Search for the cell housing the specified text and yield its [x, y] center coordinate. 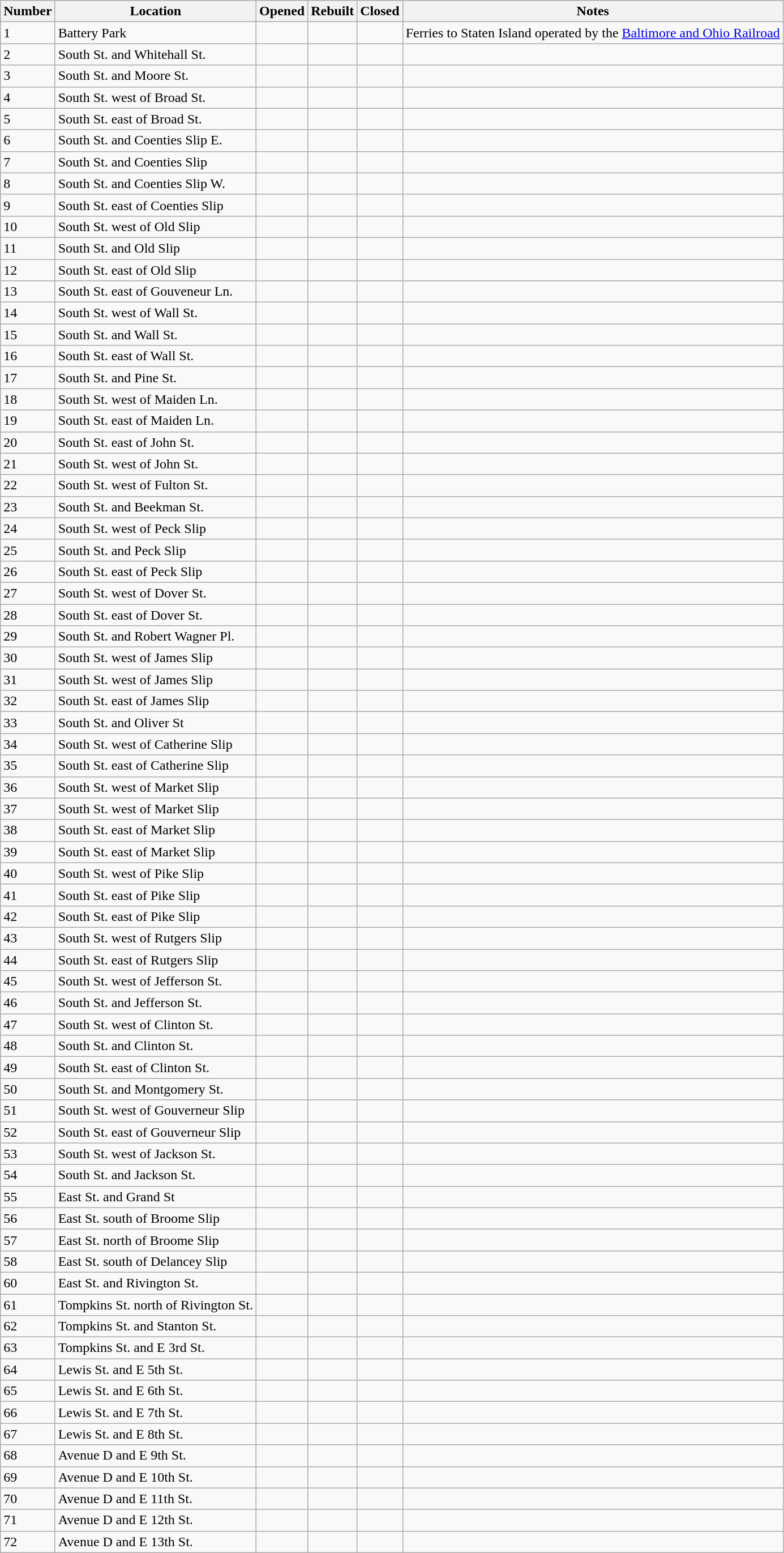
Avenue D and E 13th St. [155, 1542]
31 [28, 680]
South St. east of Gouveneur Ln. [155, 292]
South St. east of Clinton St. [155, 1068]
South St. east of Old Slip [155, 270]
Tompkins St. and Stanton St. [155, 1326]
29 [28, 637]
South St. west of Pike Slip [155, 873]
South St. west of Gouverneur Slip [155, 1111]
3 [28, 76]
26 [28, 571]
24 [28, 528]
South St. west of John St. [155, 464]
East St. and Grand St [155, 1197]
21 [28, 464]
South St. east of James Slip [155, 701]
South St. east of John St. [155, 442]
48 [28, 1046]
44 [28, 960]
49 [28, 1068]
South St. and Beekman St. [155, 507]
51 [28, 1111]
43 [28, 938]
South St. and Jefferson St. [155, 1003]
17 [28, 378]
40 [28, 873]
South St. east of Broad St. [155, 119]
36 [28, 787]
14 [28, 313]
South St. east of Catherine Slip [155, 766]
4 [28, 97]
South St. and Wall St. [155, 335]
South St. west of Jackson St. [155, 1154]
South St. west of Clinton St. [155, 1025]
South St. west of Catherine Slip [155, 744]
72 [28, 1542]
South St. east of Peck Slip [155, 571]
62 [28, 1326]
53 [28, 1154]
South St. and Oliver St [155, 723]
37 [28, 809]
7 [28, 162]
South St. and Old Slip [155, 248]
Lewis St. and E 6th St. [155, 1391]
Notes [593, 11]
19 [28, 421]
East St. south of Broome Slip [155, 1218]
Rebuilt [333, 11]
65 [28, 1391]
34 [28, 744]
South St. west of Broad St. [155, 97]
South St. east of Dover St. [155, 615]
East St. north of Broome Slip [155, 1240]
58 [28, 1261]
9 [28, 205]
18 [28, 399]
20 [28, 442]
16 [28, 356]
East St. and Rivington St. [155, 1283]
46 [28, 1003]
South St. west of Old Slip [155, 227]
39 [28, 852]
South St. and Coenties Slip W. [155, 184]
69 [28, 1477]
South St. west of Jefferson St. [155, 982]
56 [28, 1218]
Battery Park [155, 33]
South St. east of Gouverneur Slip [155, 1132]
1 [28, 33]
South St. west of Peck Slip [155, 528]
South St. and Robert Wagner Pl. [155, 637]
South St. and Whitehall St. [155, 54]
52 [28, 1132]
Tompkins St. north of Rivington St. [155, 1304]
35 [28, 766]
Avenue D and E 12th St. [155, 1520]
27 [28, 593]
32 [28, 701]
Avenue D and E 10th St. [155, 1477]
South St. and Montgomery St. [155, 1089]
50 [28, 1089]
South St. west of Fulton St. [155, 485]
71 [28, 1520]
South St. and Jackson St. [155, 1175]
South St. west of Wall St. [155, 313]
60 [28, 1283]
South St. west of Rutgers Slip [155, 938]
6 [28, 140]
10 [28, 227]
22 [28, 485]
South St. and Coenties Slip E. [155, 140]
13 [28, 292]
55 [28, 1197]
2 [28, 54]
25 [28, 550]
Lewis St. and E 5th St. [155, 1369]
61 [28, 1304]
Closed [380, 11]
Tompkins St. and E 3rd St. [155, 1348]
Lewis St. and E 7th St. [155, 1413]
38 [28, 830]
15 [28, 335]
South St. and Peck Slip [155, 550]
South St. east of Rutgers Slip [155, 960]
South St. east of Maiden Ln. [155, 421]
South St. west of Maiden Ln. [155, 399]
63 [28, 1348]
28 [28, 615]
South St. and Pine St. [155, 378]
66 [28, 1413]
Lewis St. and E 8th St. [155, 1434]
30 [28, 658]
South St. west of Dover St. [155, 593]
33 [28, 723]
45 [28, 982]
57 [28, 1240]
South St. east of Wall St. [155, 356]
South St. and Coenties Slip [155, 162]
South St. and Moore St. [155, 76]
11 [28, 248]
23 [28, 507]
South St. east of Coenties Slip [155, 205]
Ferries to Staten Island operated by the Baltimore and Ohio Railroad [593, 33]
Opened [282, 11]
54 [28, 1175]
68 [28, 1456]
47 [28, 1025]
South St. and Clinton St. [155, 1046]
5 [28, 119]
Location [155, 11]
67 [28, 1434]
Number [28, 11]
12 [28, 270]
Avenue D and E 11th St. [155, 1499]
East St. south of Delancey Slip [155, 1261]
64 [28, 1369]
8 [28, 184]
Avenue D and E 9th St. [155, 1456]
70 [28, 1499]
42 [28, 916]
41 [28, 895]
